Pinpoint the cell where the given text exists, returning its [X, Y] midpoint coordinate. 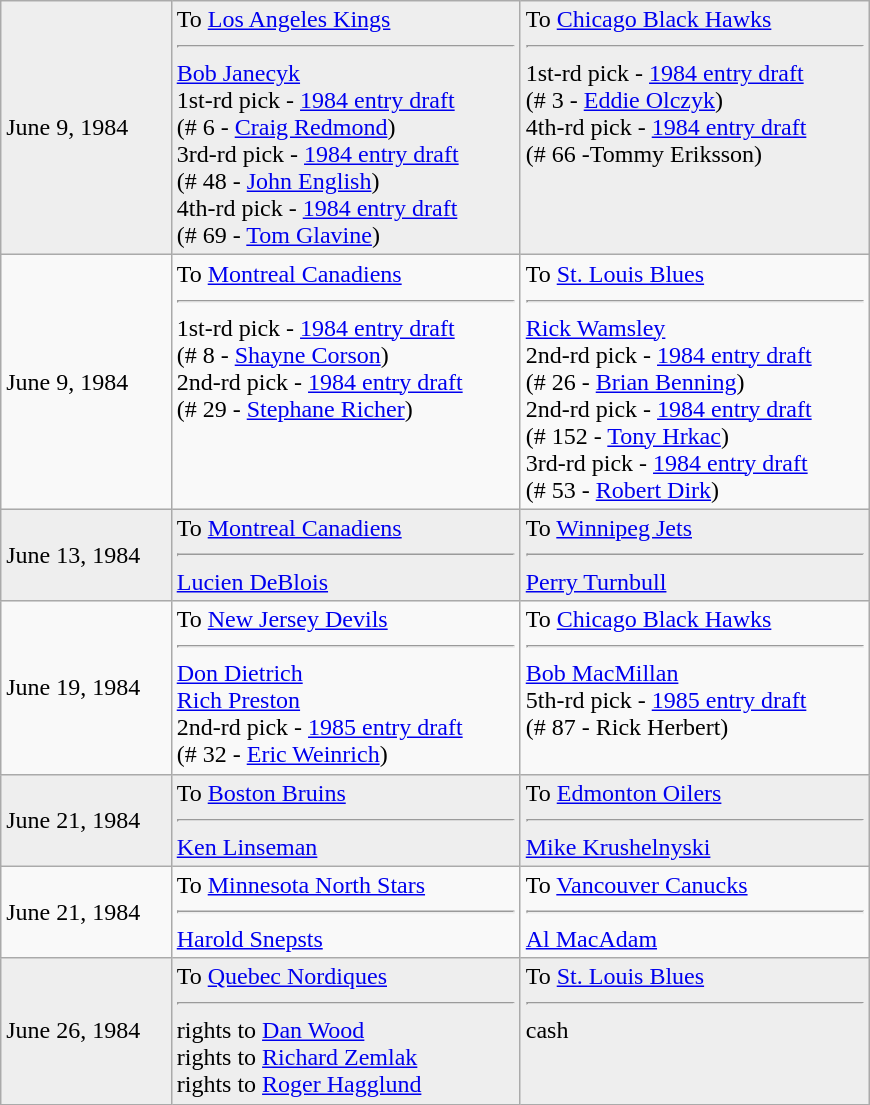
To Minnesota North StarsHarold Snepsts [346, 912]
To New Jersey DevilsDon DietrichRich Preston2nd-rd pick - 1985 entry draft(# 32 - Eric Weinrich) [346, 688]
To Montreal CanadiensLucien DeBlois [346, 555]
June 13, 1984 [86, 555]
To Chicago Black HawksBob MacMillan5th-rd pick - 1985 entry draft(# 87 - Rick Herbert) [694, 688]
June 26, 1984 [86, 1031]
To Vancouver CanucksAl MacAdam [694, 912]
To Edmonton OilersMike Krushelnyski [694, 820]
June 19, 1984 [86, 688]
To Quebec Nordiquesrights to Dan Woodrights to Richard Zemlakrights to Roger Hagglund [346, 1031]
To Winnipeg JetsPerry Turnbull [694, 555]
To Montreal Canadiens1st-rd pick - 1984 entry draft(# 8 - Shayne Corson)2nd-rd pick - 1984 entry draft(# 29 - Stephane Richer) [346, 382]
To Chicago Black Hawks1st-rd pick - 1984 entry draft(# 3 - Eddie Olczyk)4th-rd pick - 1984 entry draft(# 66 -Tommy Eriksson) [694, 128]
To St. Louis Bluescash [694, 1031]
To Boston BruinsKen Linseman [346, 820]
